From the cell containing the given text, extract its center point as [x, y] coordinate. 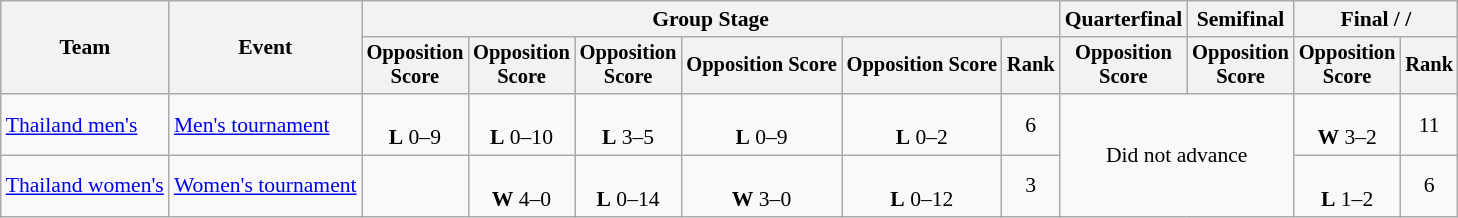
Women's tournament [266, 186]
Men's tournament [266, 124]
L 3–5 [628, 124]
Semifinal [1240, 19]
11 [1429, 124]
L 0–2 [922, 124]
Thailand men's [85, 124]
W 3–2 [1348, 124]
Event [266, 48]
Quarterfinal [1124, 19]
L 1–2 [1348, 186]
W 3–0 [761, 186]
Final / / [1376, 19]
L 0–12 [922, 186]
L 0–10 [522, 124]
Team [85, 48]
Thailand women's [85, 186]
W 4–0 [522, 186]
3 [1031, 186]
L 0–14 [628, 186]
Did not advance [1177, 155]
Group Stage [711, 19]
